Extract the (x, y) coordinate from the center of the cell holding the provided text.  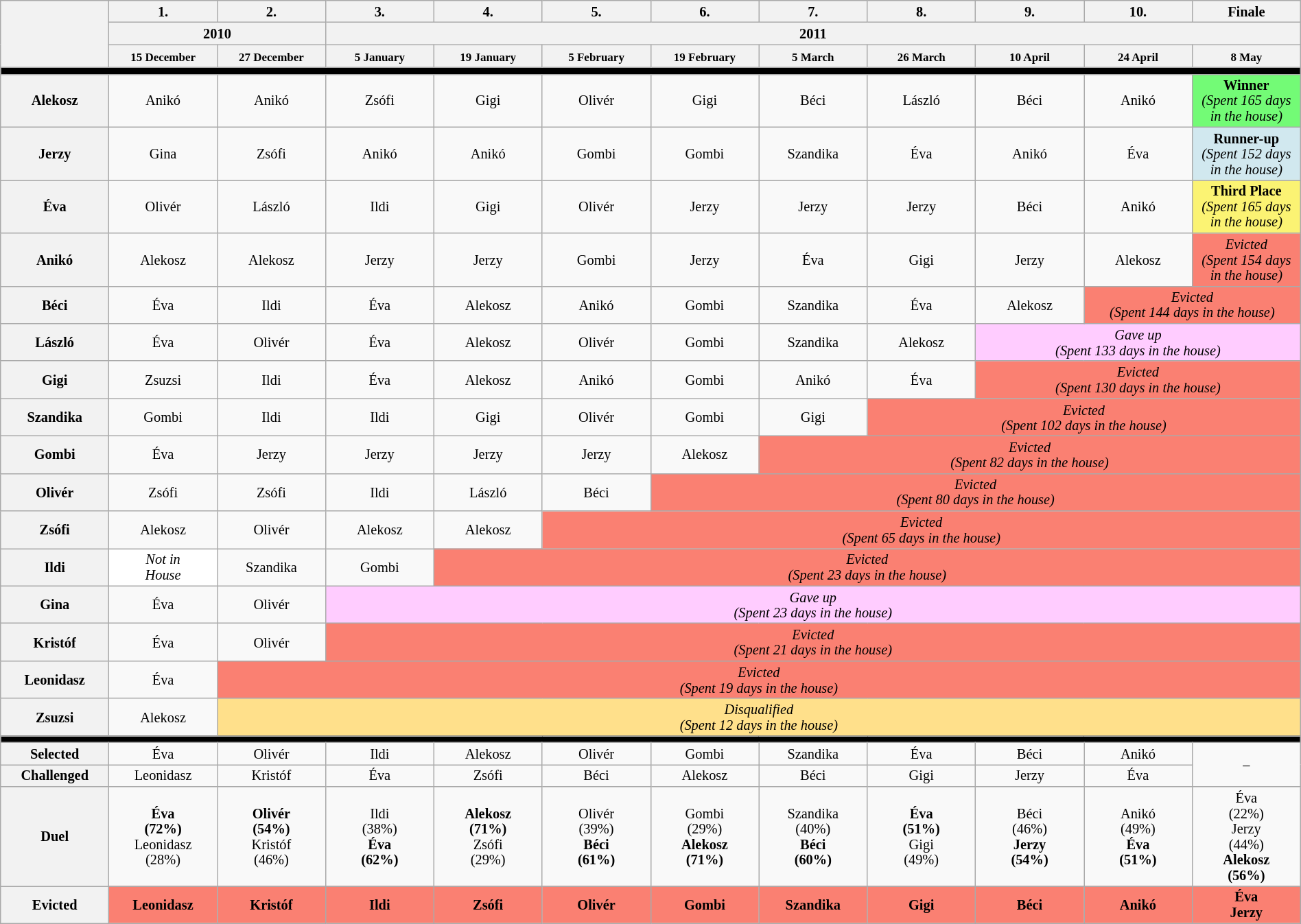
Finale (1246, 11)
Olivér(54%)Kristóf(46%) (271, 836)
Evicted(Spent 23 days in the house) (867, 567)
Selected (55, 753)
15 December (163, 56)
Gave up(Spent 133 days in the house) (1138, 342)
24 April (1138, 56)
2. (271, 11)
Ildi(38%)Éva(62%) (379, 836)
Szandika(40%)Béci(60%) (813, 836)
Duel (55, 836)
Alekosz(71%)Zsófi(29%) (488, 836)
5. (596, 11)
– (1246, 764)
Runner-up(Spent 152 days in the house) (1246, 154)
2011 (812, 33)
ÉvaJerzy (1246, 904)
Anikó(49%)Éva(51%) (1138, 836)
27 December (271, 56)
Éva(51%)Gigi(49%) (922, 836)
Evicted(Spent 144 days in the house) (1193, 305)
9. (1030, 11)
2010 (218, 33)
19 January (488, 56)
4. (488, 11)
7. (813, 11)
8. (922, 11)
10 April (1030, 56)
Challenged (55, 775)
Not inHouse (163, 567)
10. (1138, 11)
Evicted(Spent 82 days in the house) (1029, 454)
1. (163, 11)
Éva(22%)Jerzy(44%)Alekosz(56%) (1246, 836)
Éva(72%)Leonidasz(28%) (163, 836)
5 January (379, 56)
Disqualified(Spent 12 days in the house) (759, 718)
Evicted(Spent 19 days in the house) (759, 679)
Gave up(Spent 23 days in the house) (812, 605)
5 March (813, 56)
3. (379, 11)
Evicted(Spent 80 days in the house) (976, 493)
6. (705, 11)
Evicted(Spent 65 days in the house) (921, 530)
26 March (922, 56)
Evicted(Spent 102 days in the house) (1084, 417)
Evicted (55, 904)
Winner(Spent 165 days in the house) (1246, 100)
19 February (705, 56)
Third Place(Spent 165 days in the house) (1246, 206)
Evicted(Spent 154 days in the house) (1246, 259)
Evicted(Spent 21 days in the house) (812, 642)
Gombi(29%)Alekosz(71%) (705, 836)
Béci(46%)Jerzy(54%) (1030, 836)
Evicted(Spent 130 days in the house) (1138, 380)
8 May (1246, 56)
5 February (596, 56)
Olivér(39%)Béci(61%) (596, 836)
